Search for the cell housing the specified text and yield its [x, y] center coordinate. 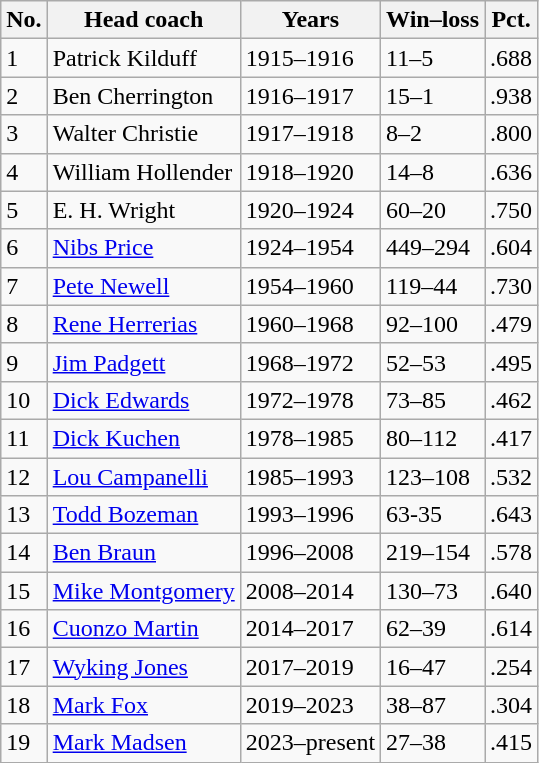
.462 [512, 400]
2 [24, 96]
63-35 [433, 515]
15 [24, 591]
.938 [512, 96]
80–112 [433, 438]
Wyking Jones [144, 667]
18 [24, 705]
7 [24, 286]
10 [24, 400]
2014–2017 [310, 629]
1915–1916 [310, 58]
11–5 [433, 58]
Ben Cherrington [144, 96]
Todd Bozeman [144, 515]
5 [24, 210]
Pct. [512, 20]
19 [24, 743]
38–87 [433, 705]
Years [310, 20]
.479 [512, 324]
17 [24, 667]
Mark Fox [144, 705]
William Hollender [144, 172]
8–2 [433, 134]
.578 [512, 553]
2008–2014 [310, 591]
14 [24, 553]
Dick Kuchen [144, 438]
1978–1985 [310, 438]
Rene Herrerias [144, 324]
Nibs Price [144, 248]
27–38 [433, 743]
4 [24, 172]
3 [24, 134]
Cuonzo Martin [144, 629]
1918–1920 [310, 172]
62–39 [433, 629]
.688 [512, 58]
.614 [512, 629]
1996–2008 [310, 553]
1920–1924 [310, 210]
13 [24, 515]
14–8 [433, 172]
219–154 [433, 553]
E. H. Wright [144, 210]
6 [24, 248]
.604 [512, 248]
1924–1954 [310, 248]
1 [24, 58]
Ben Braun [144, 553]
.254 [512, 667]
130–73 [433, 591]
92–100 [433, 324]
Head coach [144, 20]
119–44 [433, 286]
123–108 [433, 477]
.532 [512, 477]
1968–1972 [310, 362]
2019–2023 [310, 705]
Pete Newell [144, 286]
No. [24, 20]
.730 [512, 286]
1954–1960 [310, 286]
2017–2019 [310, 667]
Walter Christie [144, 134]
15–1 [433, 96]
1972–1978 [310, 400]
Jim Padgett [144, 362]
.750 [512, 210]
Mark Madsen [144, 743]
1993–1996 [310, 515]
1916–1917 [310, 96]
1917–1918 [310, 134]
.643 [512, 515]
2023–present [310, 743]
73–85 [433, 400]
.415 [512, 743]
11 [24, 438]
.636 [512, 172]
.640 [512, 591]
1960–1968 [310, 324]
Dick Edwards [144, 400]
449–294 [433, 248]
.495 [512, 362]
12 [24, 477]
1985–1993 [310, 477]
8 [24, 324]
16 [24, 629]
60–20 [433, 210]
16–47 [433, 667]
Lou Campanelli [144, 477]
Patrick Kilduff [144, 58]
Win–loss [433, 20]
.417 [512, 438]
.304 [512, 705]
9 [24, 362]
52–53 [433, 362]
.800 [512, 134]
Mike Montgomery [144, 591]
